Scan for the cell matching the given text and deliver its [x, y] coordinate at center. 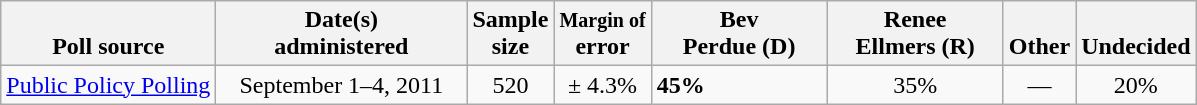
BevPerdue (D) [739, 34]
20% [1136, 85]
Poll source [108, 34]
± 4.3% [602, 85]
Date(s)administered [342, 34]
520 [510, 85]
Other [1039, 34]
— [1039, 85]
September 1–4, 2011 [342, 85]
35% [915, 85]
Undecided [1136, 34]
Margin oferror [602, 34]
Public Policy Polling [108, 85]
ReneeEllmers (R) [915, 34]
45% [739, 85]
Samplesize [510, 34]
